Identify which cell holds the provided text, then report its [X, Y] central coordinate. 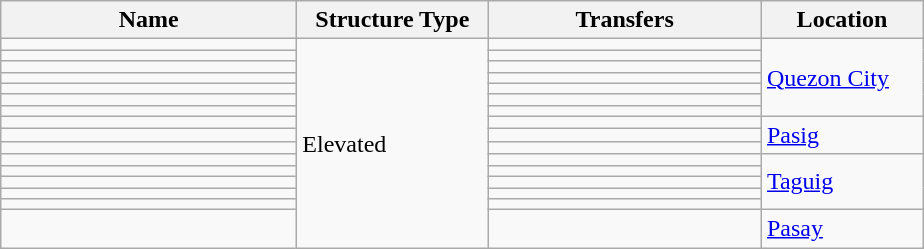
Pasig [842, 135]
Structure Type [392, 20]
Location [842, 20]
Elevated [392, 144]
Quezon City [842, 78]
Name [149, 20]
Taguig [842, 182]
Pasay [842, 229]
Transfers [625, 20]
